Return the (X, Y) coordinate for the center point of the cell that contains the specified text.  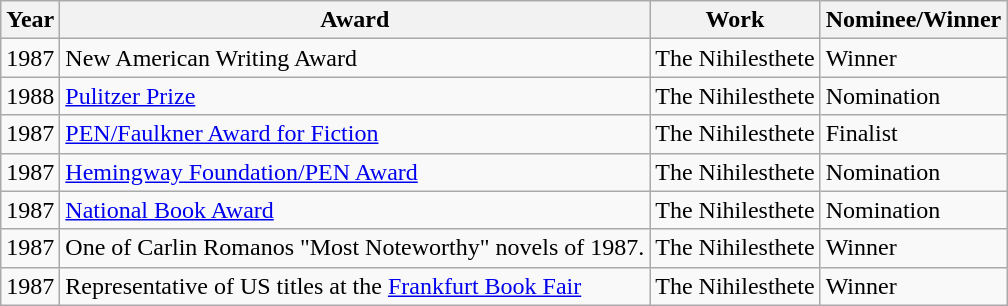
Pulitzer Prize (355, 96)
Representative of US titles at the Frankfurt Book Fair (355, 286)
One of Carlin Romanos "Most Noteworthy" novels of 1987. (355, 248)
PEN/Faulkner Award for Fiction (355, 134)
Year (30, 20)
Finalist (914, 134)
Nominee/Winner (914, 20)
National Book Award (355, 210)
Work (735, 20)
Hemingway Foundation/PEN Award (355, 172)
New American Writing Award (355, 58)
Award (355, 20)
1988 (30, 96)
